Find where the given text appears and provide that cell's center as (x, y) coordinate. 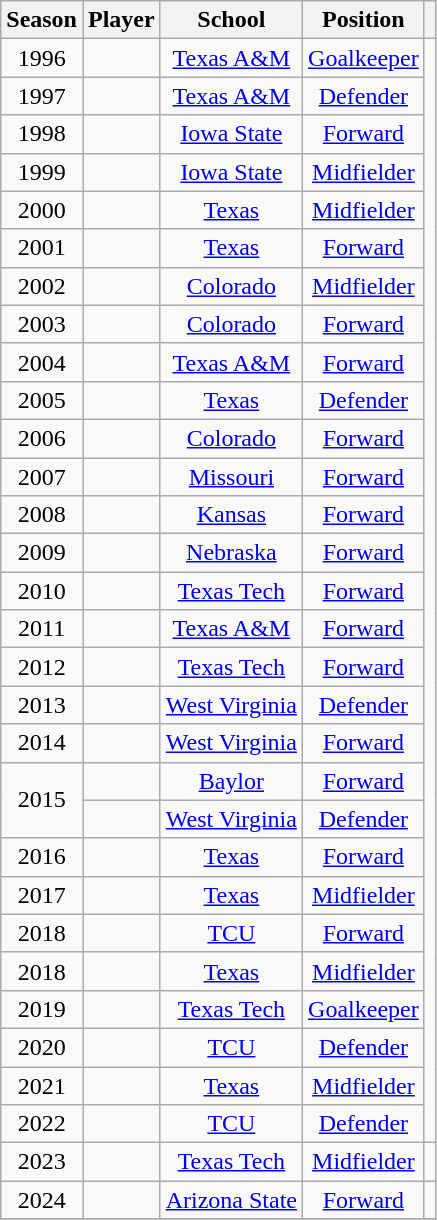
2010 (42, 591)
2009 (42, 553)
2007 (42, 477)
2016 (42, 857)
2014 (42, 743)
2003 (42, 324)
Player (121, 20)
1999 (42, 172)
2023 (42, 1162)
2024 (42, 1200)
Season (42, 20)
2002 (42, 286)
1996 (42, 58)
2004 (42, 362)
1998 (42, 134)
2021 (42, 1085)
Baylor (231, 781)
2013 (42, 705)
2005 (42, 400)
2015 (42, 800)
1997 (42, 96)
2008 (42, 515)
2019 (42, 1009)
Position (364, 20)
2006 (42, 438)
School (231, 20)
Kansas (231, 515)
2020 (42, 1047)
2000 (42, 210)
Nebraska (231, 553)
2017 (42, 895)
2011 (42, 629)
Arizona State (231, 1200)
2001 (42, 248)
2022 (42, 1124)
Missouri (231, 477)
2012 (42, 667)
